Scan for the cell matching the given text and deliver its (x, y) coordinate at center. 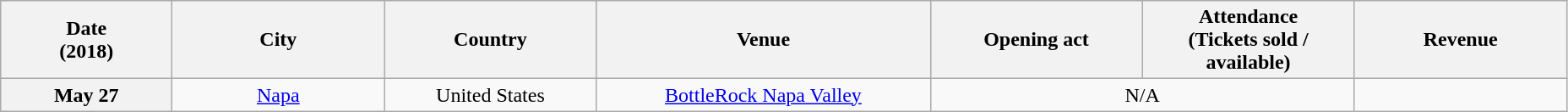
City (279, 40)
United States (490, 95)
N/A (1142, 95)
Country (490, 40)
May 27 (86, 95)
Attendance(Tickets sold / available) (1249, 40)
BottleRock Napa Valley (764, 95)
Date(2018) (86, 40)
Opening act (1036, 40)
Venue (764, 40)
Revenue (1460, 40)
Napa (279, 95)
